Capture the cell that displays the provided text and extract its [X, Y] central coordinate. 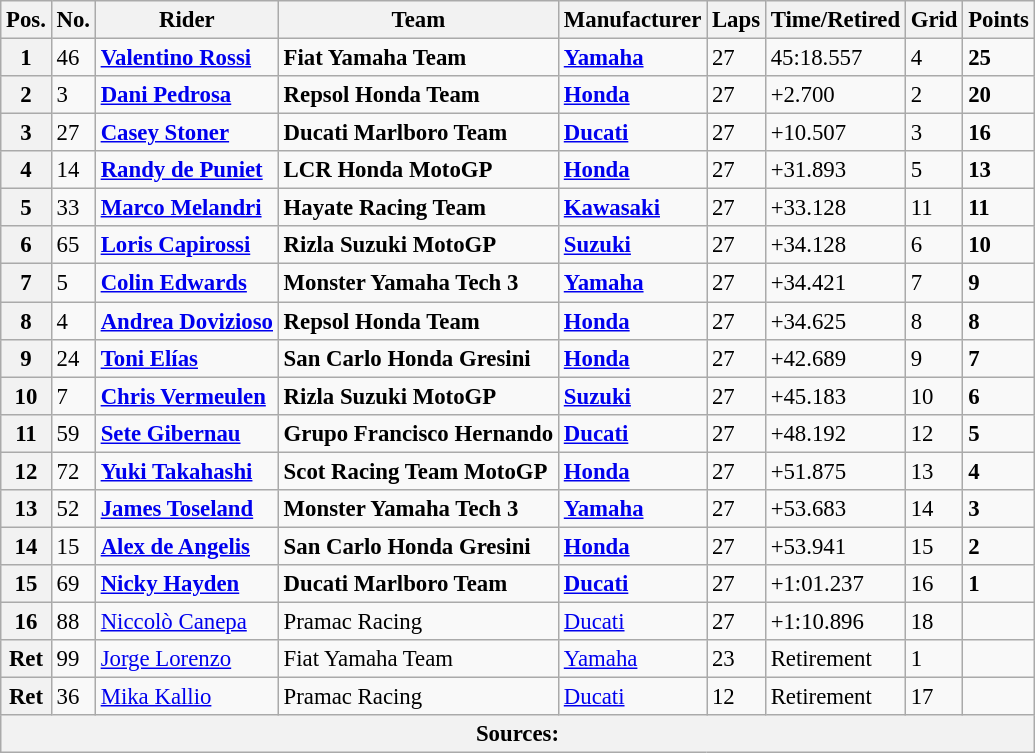
17 [934, 697]
99 [73, 659]
+31.893 [835, 170]
Scot Racing Team MotoGP [418, 471]
+10.507 [835, 133]
Manufacturer [632, 20]
James Toseland [186, 509]
+53.941 [835, 546]
Kawasaki [632, 208]
Hayate Racing Team [418, 208]
Laps [736, 20]
+48.192 [835, 433]
20 [998, 95]
Pos. [26, 20]
18 [934, 621]
+45.183 [835, 396]
46 [73, 58]
25 [998, 58]
88 [73, 621]
+33.128 [835, 208]
Chris Vermeulen [186, 396]
65 [73, 245]
Dani Pedrosa [186, 95]
52 [73, 509]
24 [73, 358]
59 [73, 433]
+53.683 [835, 509]
Casey Stoner [186, 133]
Randy de Puniet [186, 170]
No. [73, 20]
+34.128 [835, 245]
23 [736, 659]
Alex de Angelis [186, 546]
Yuki Takahashi [186, 471]
Niccolò Canepa [186, 621]
69 [73, 584]
+34.625 [835, 321]
+1:01.237 [835, 584]
Jorge Lorenzo [186, 659]
33 [73, 208]
Toni Elías [186, 358]
Loris Capirossi [186, 245]
Sete Gibernau [186, 433]
Marco Melandri [186, 208]
Points [998, 20]
Nicky Hayden [186, 584]
Valentino Rossi [186, 58]
LCR Honda MotoGP [418, 170]
Grid [934, 20]
45:18.557 [835, 58]
+34.421 [835, 283]
+2.700 [835, 95]
+1:10.896 [835, 621]
36 [73, 697]
Andrea Dovizioso [186, 321]
Team [418, 20]
+51.875 [835, 471]
72 [73, 471]
Sources: [518, 734]
Mika Kallio [186, 697]
Rider [186, 20]
Grupo Francisco Hernando [418, 433]
Time/Retired [835, 20]
Colin Edwards [186, 283]
+42.689 [835, 358]
